Extract the [x, y] coordinate from the center of the cell holding the provided text.  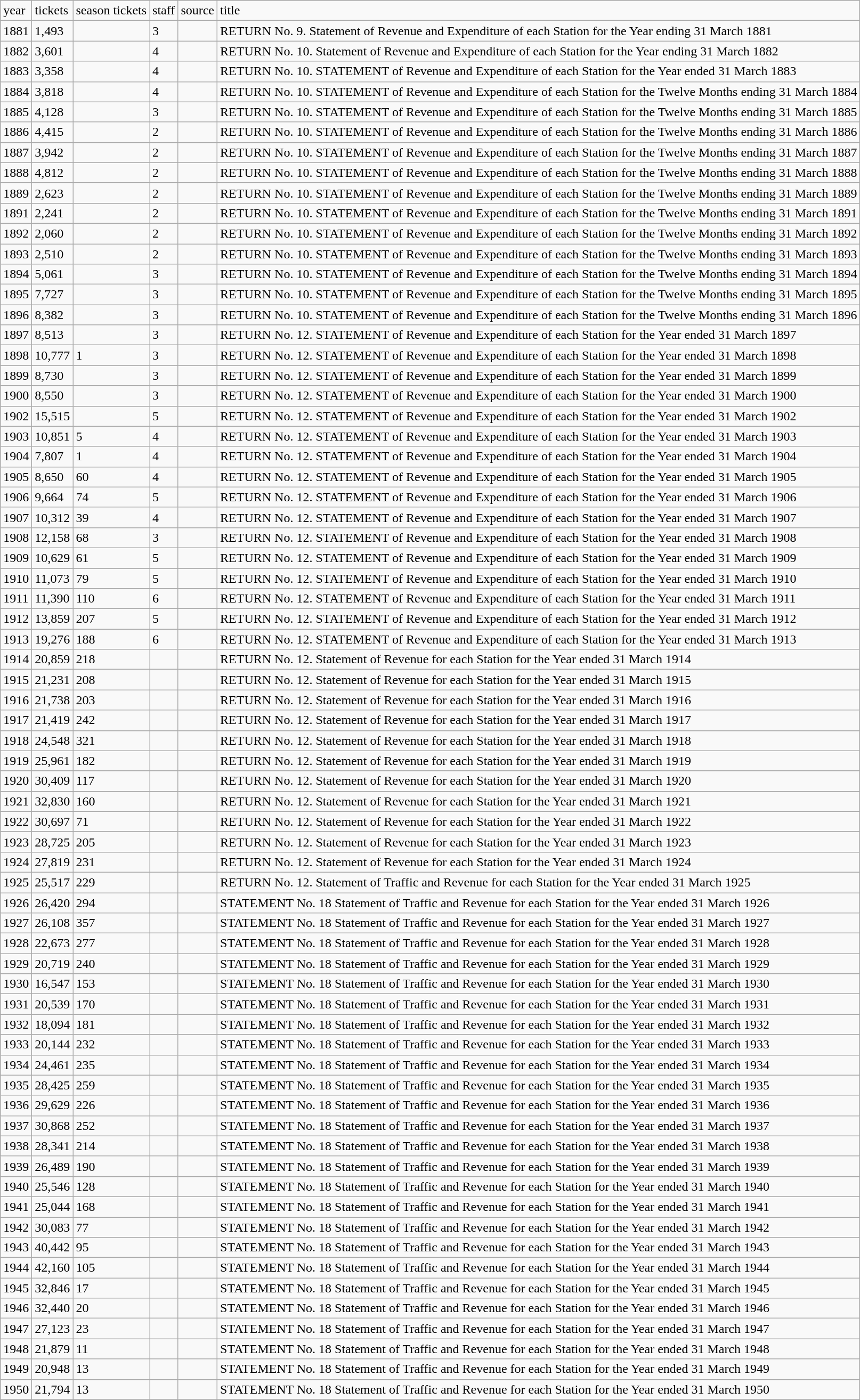
1881 [16, 31]
2,060 [52, 233]
RETURN No. 10. STATEMENT of Revenue and Expenditure of each Station for the Twelve Months ending 31 March 1884 [539, 92]
7,727 [52, 295]
RETURN No. 10. STATEMENT of Revenue and Expenditure of each Station for the Twelve Months ending 31 March 1895 [539, 295]
229 [111, 882]
STATEMENT No. 18 Statement of Traffic and Revenue for each Station for the Year ended 31 March 1948 [539, 1349]
28,425 [52, 1085]
RETURN No. 12. STATEMENT of Revenue and Expenditure of each Station for the Year ended 31 March 1906 [539, 497]
110 [111, 599]
1913 [16, 639]
1936 [16, 1105]
1927 [16, 923]
RETURN No. 10. STATEMENT of Revenue and Expenditure of each Station for the Twelve Months ending 31 March 1885 [539, 112]
RETURN No. 12. STATEMENT of Revenue and Expenditure of each Station for the Year ended 31 March 1902 [539, 416]
STATEMENT No. 18 Statement of Traffic and Revenue for each Station for the Year ended 31 March 1947 [539, 1329]
25,044 [52, 1207]
1,493 [52, 31]
231 [111, 862]
2,623 [52, 193]
153 [111, 984]
RETURN No. 12. Statement of Revenue for each Station for the Year ended 31 March 1924 [539, 862]
24,461 [52, 1065]
1886 [16, 132]
RETURN No. 10. Statement of Revenue and Expenditure of each Station for the Year ending 31 March 1882 [539, 51]
1910 [16, 578]
259 [111, 1085]
1929 [16, 964]
71 [111, 821]
RETURN No. 12. STATEMENT of Revenue and Expenditure of each Station for the Year ended 31 March 1912 [539, 619]
1923 [16, 842]
1934 [16, 1065]
20,948 [52, 1369]
4,128 [52, 112]
RETURN No. 12. Statement of Traffic and Revenue for each Station for the Year ended 31 March 1925 [539, 882]
1950 [16, 1389]
26,108 [52, 923]
1914 [16, 660]
1921 [16, 801]
20 [111, 1308]
8,513 [52, 335]
STATEMENT No. 18 Statement of Traffic and Revenue for each Station for the Year ended 31 March 1929 [539, 964]
RETURN No. 12. STATEMENT of Revenue and Expenditure of each Station for the Year ended 31 March 1913 [539, 639]
32,846 [52, 1288]
40,442 [52, 1248]
1942 [16, 1227]
252 [111, 1126]
3,942 [52, 152]
1945 [16, 1288]
1906 [16, 497]
1895 [16, 295]
STATEMENT No. 18 Statement of Traffic and Revenue for each Station for the Year ended 31 March 1935 [539, 1085]
STATEMENT No. 18 Statement of Traffic and Revenue for each Station for the Year ended 31 March 1950 [539, 1389]
RETURN No. 10. STATEMENT of Revenue and Expenditure of each Station for the Year ended 31 March 1883 [539, 71]
1938 [16, 1146]
207 [111, 619]
1930 [16, 984]
205 [111, 842]
1883 [16, 71]
STATEMENT No. 18 Statement of Traffic and Revenue for each Station for the Year ended 31 March 1928 [539, 943]
1924 [16, 862]
STATEMENT No. 18 Statement of Traffic and Revenue for each Station for the Year ended 31 March 1938 [539, 1146]
1892 [16, 233]
title [539, 11]
20,859 [52, 660]
RETURN No. 10. STATEMENT of Revenue and Expenditure of each Station for the Twelve Months ending 31 March 1892 [539, 233]
277 [111, 943]
1937 [16, 1126]
17 [111, 1288]
20,144 [52, 1045]
32,830 [52, 801]
28,725 [52, 842]
226 [111, 1105]
12,158 [52, 538]
321 [111, 740]
RETURN No. 12. Statement of Revenue for each Station for the Year ended 31 March 1922 [539, 821]
10,312 [52, 517]
25,546 [52, 1186]
STATEMENT No. 18 Statement of Traffic and Revenue for each Station for the Year ended 31 March 1926 [539, 903]
1897 [16, 335]
1916 [16, 700]
2,241 [52, 213]
1919 [16, 761]
1948 [16, 1349]
1893 [16, 254]
RETURN No. 12. Statement of Revenue for each Station for the Year ended 31 March 1918 [539, 740]
1915 [16, 680]
235 [111, 1065]
source [198, 11]
11,390 [52, 599]
13,859 [52, 619]
242 [111, 720]
1908 [16, 538]
RETURN No. 10. STATEMENT of Revenue and Expenditure of each Station for the Twelve Months ending 31 March 1896 [539, 315]
8,550 [52, 396]
1920 [16, 781]
staff [164, 11]
1949 [16, 1369]
1894 [16, 274]
181 [111, 1024]
30,697 [52, 821]
1941 [16, 1207]
21,879 [52, 1349]
3,601 [52, 51]
1902 [16, 416]
tickets [52, 11]
RETURN No. 12. STATEMENT of Revenue and Expenditure of each Station for the Year ended 31 March 1907 [539, 517]
STATEMENT No. 18 Statement of Traffic and Revenue for each Station for the Year ended 31 March 1940 [539, 1186]
RETURN No. 12. Statement of Revenue for each Station for the Year ended 31 March 1923 [539, 842]
8,650 [52, 477]
128 [111, 1186]
RETURN No. 12. STATEMENT of Revenue and Expenditure of each Station for the Year ended 31 March 1905 [539, 477]
61 [111, 558]
RETURN No. 12. STATEMENT of Revenue and Expenditure of each Station for the Year ended 31 March 1903 [539, 436]
26,420 [52, 903]
RETURN No. 12. STATEMENT of Revenue and Expenditure of each Station for the Year ended 31 March 1911 [539, 599]
60 [111, 477]
1882 [16, 51]
1928 [16, 943]
1944 [16, 1268]
STATEMENT No. 18 Statement of Traffic and Revenue for each Station for the Year ended 31 March 1943 [539, 1248]
RETURN No. 12. STATEMENT of Revenue and Expenditure of each Station for the Year ended 31 March 1900 [539, 396]
season tickets [111, 11]
RETURN No. 12. STATEMENT of Revenue and Expenditure of each Station for the Year ended 31 March 1910 [539, 578]
STATEMENT No. 18 Statement of Traffic and Revenue for each Station for the Year ended 31 March 1934 [539, 1065]
1888 [16, 173]
9,664 [52, 497]
RETURN No. 10. STATEMENT of Revenue and Expenditure of each Station for the Twelve Months ending 31 March 1888 [539, 173]
1891 [16, 213]
27,819 [52, 862]
29,629 [52, 1105]
RETURN No. 10. STATEMENT of Revenue and Expenditure of each Station for the Twelve Months ending 31 March 1887 [539, 152]
RETURN No. 10. STATEMENT of Revenue and Expenditure of each Station for the Twelve Months ending 31 March 1886 [539, 132]
2,510 [52, 254]
27,123 [52, 1329]
1885 [16, 112]
1933 [16, 1045]
RETURN No. 12. Statement of Revenue for each Station for the Year ended 31 March 1921 [539, 801]
1939 [16, 1166]
208 [111, 680]
28,341 [52, 1146]
11,073 [52, 578]
RETURN No. 12. STATEMENT of Revenue and Expenditure of each Station for the Year ended 31 March 1897 [539, 335]
1940 [16, 1186]
182 [111, 761]
39 [111, 517]
79 [111, 578]
105 [111, 1268]
STATEMENT No. 18 Statement of Traffic and Revenue for each Station for the Year ended 31 March 1932 [539, 1024]
STATEMENT No. 18 Statement of Traffic and Revenue for each Station for the Year ended 31 March 1939 [539, 1166]
STATEMENT No. 18 Statement of Traffic and Revenue for each Station for the Year ended 31 March 1946 [539, 1308]
RETURN No. 12. STATEMENT of Revenue and Expenditure of each Station for the Year ended 31 March 1909 [539, 558]
20,539 [52, 1004]
95 [111, 1248]
8,730 [52, 376]
STATEMENT No. 18 Statement of Traffic and Revenue for each Station for the Year ended 31 March 1937 [539, 1126]
STATEMENT No. 18 Statement of Traffic and Revenue for each Station for the Year ended 31 March 1930 [539, 984]
188 [111, 639]
42,160 [52, 1268]
117 [111, 781]
232 [111, 1045]
1918 [16, 740]
21,794 [52, 1389]
STATEMENT No. 18 Statement of Traffic and Revenue for each Station for the Year ended 31 March 1944 [539, 1268]
1909 [16, 558]
32,440 [52, 1308]
RETURN No. 12. Statement of Revenue for each Station for the Year ended 31 March 1920 [539, 781]
RETURN No. 10. STATEMENT of Revenue and Expenditure of each Station for the Twelve Months ending 31 March 1893 [539, 254]
214 [111, 1146]
1896 [16, 315]
RETURN No. 12. Statement of Revenue for each Station for the Year ended 31 March 1915 [539, 680]
21,231 [52, 680]
10,777 [52, 355]
25,961 [52, 761]
4,415 [52, 132]
1904 [16, 457]
year [16, 11]
1932 [16, 1024]
23 [111, 1329]
1922 [16, 821]
STATEMENT No. 18 Statement of Traffic and Revenue for each Station for the Year ended 31 March 1931 [539, 1004]
1884 [16, 92]
RETURN No. 12. Statement of Revenue for each Station for the Year ended 31 March 1914 [539, 660]
1898 [16, 355]
18,094 [52, 1024]
21,419 [52, 720]
168 [111, 1207]
1947 [16, 1329]
10,851 [52, 436]
218 [111, 660]
11 [111, 1349]
15,515 [52, 416]
20,719 [52, 964]
RETURN No. 10. STATEMENT of Revenue and Expenditure of each Station for the Twelve Months ending 31 March 1891 [539, 213]
240 [111, 964]
RETURN No. 10. STATEMENT of Revenue and Expenditure of each Station for the Twelve Months ending 31 March 1894 [539, 274]
8,382 [52, 315]
STATEMENT No. 18 Statement of Traffic and Revenue for each Station for the Year ended 31 March 1933 [539, 1045]
STATEMENT No. 18 Statement of Traffic and Revenue for each Station for the Year ended 31 March 1942 [539, 1227]
RETURN No. 12. STATEMENT of Revenue and Expenditure of each Station for the Year ended 31 March 1904 [539, 457]
190 [111, 1166]
10,629 [52, 558]
1946 [16, 1308]
5,061 [52, 274]
16,547 [52, 984]
1925 [16, 882]
4,812 [52, 173]
1911 [16, 599]
170 [111, 1004]
26,489 [52, 1166]
1905 [16, 477]
77 [111, 1227]
RETURN No. 10. STATEMENT of Revenue and Expenditure of each Station for the Twelve Months ending 31 March 1889 [539, 193]
RETURN No. 12. Statement of Revenue for each Station for the Year ended 31 March 1919 [539, 761]
1887 [16, 152]
30,083 [52, 1227]
357 [111, 923]
RETURN No. 12. STATEMENT of Revenue and Expenditure of each Station for the Year ended 31 March 1908 [539, 538]
160 [111, 801]
RETURN No. 12. Statement of Revenue for each Station for the Year ended 31 March 1917 [539, 720]
24,548 [52, 740]
STATEMENT No. 18 Statement of Traffic and Revenue for each Station for the Year ended 31 March 1945 [539, 1288]
203 [111, 700]
294 [111, 903]
STATEMENT No. 18 Statement of Traffic and Revenue for each Station for the Year ended 31 March 1941 [539, 1207]
19,276 [52, 639]
1907 [16, 517]
3,818 [52, 92]
21,738 [52, 700]
1943 [16, 1248]
RETURN No. 9. Statement of Revenue and Expenditure of each Station for the Year ending 31 March 1881 [539, 31]
3,358 [52, 71]
STATEMENT No. 18 Statement of Traffic and Revenue for each Station for the Year ended 31 March 1936 [539, 1105]
1926 [16, 903]
RETURN No. 12. Statement of Revenue for each Station for the Year ended 31 March 1916 [539, 700]
68 [111, 538]
30,868 [52, 1126]
1903 [16, 436]
1899 [16, 376]
RETURN No. 12. STATEMENT of Revenue and Expenditure of each Station for the Year ended 31 March 1898 [539, 355]
74 [111, 497]
25,517 [52, 882]
STATEMENT No. 18 Statement of Traffic and Revenue for each Station for the Year ended 31 March 1949 [539, 1369]
1900 [16, 396]
RETURN No. 12. STATEMENT of Revenue and Expenditure of each Station for the Year ended 31 March 1899 [539, 376]
1931 [16, 1004]
1935 [16, 1085]
7,807 [52, 457]
30,409 [52, 781]
1912 [16, 619]
1917 [16, 720]
22,673 [52, 943]
STATEMENT No. 18 Statement of Traffic and Revenue for each Station for the Year ended 31 March 1927 [539, 923]
1889 [16, 193]
